Return [x, y] of the center of cell containing provided text 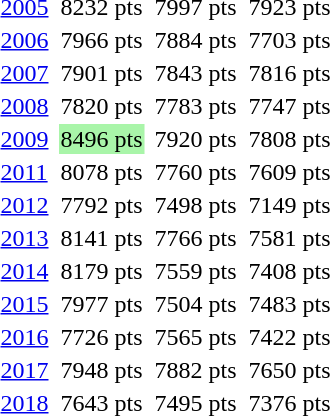
8141 pts [102, 238]
7783 pts [196, 106]
7820 pts [102, 106]
7843 pts [196, 73]
7565 pts [196, 337]
7966 pts [102, 40]
7977 pts [102, 304]
7792 pts [102, 205]
8179 pts [102, 271]
8496 pts [102, 139]
7559 pts [196, 271]
7901 pts [102, 73]
8078 pts [102, 172]
7504 pts [196, 304]
7498 pts [196, 205]
7726 pts [102, 337]
7948 pts [102, 370]
7760 pts [196, 172]
7920 pts [196, 139]
7884 pts [196, 40]
7766 pts [196, 238]
7882 pts [196, 370]
